Locate the cell with the specified text and output its (X, Y) center coordinate. 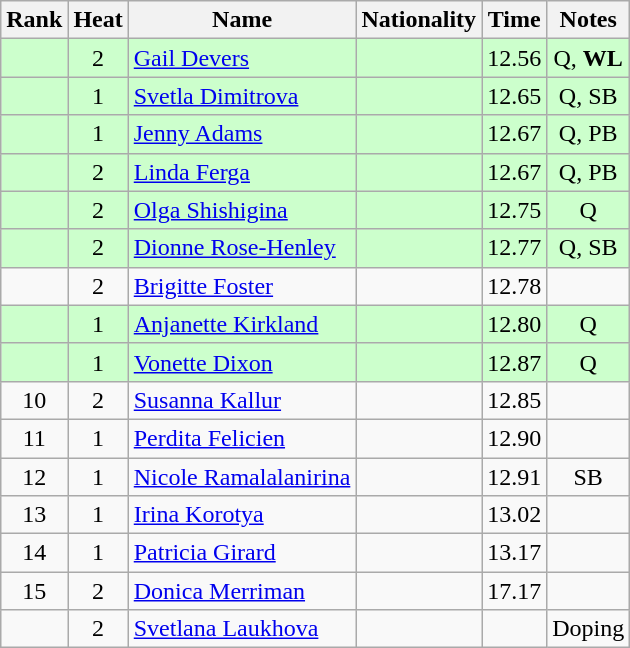
12.80 (514, 324)
Vonette Dixon (242, 362)
15 (34, 591)
Notes (588, 20)
12.56 (514, 58)
Nicole Ramalalanirina (242, 477)
Q, WL (588, 58)
Susanna Kallur (242, 400)
Svetla Dimitrova (242, 96)
Rank (34, 20)
Gail Devers (242, 58)
Perdita Felicien (242, 438)
12 (34, 477)
Irina Korotya (242, 515)
12.65 (514, 96)
12.87 (514, 362)
14 (34, 553)
Donica Merriman (242, 591)
Heat (98, 20)
Jenny Adams (242, 134)
Patricia Girard (242, 553)
Time (514, 20)
12.91 (514, 477)
11 (34, 438)
12.77 (514, 248)
SB (588, 477)
Olga Shishigina (242, 210)
Anjanette Kirkland (242, 324)
12.85 (514, 400)
12.78 (514, 286)
Doping (588, 629)
Name (242, 20)
10 (34, 400)
13.02 (514, 515)
Svetlana Laukhova (242, 629)
Nationality (419, 20)
13 (34, 515)
Linda Ferga (242, 172)
13.17 (514, 553)
12.75 (514, 210)
17.17 (514, 591)
12.90 (514, 438)
Dionne Rose-Henley (242, 248)
Brigitte Foster (242, 286)
